Scan for the cell matching the given text and deliver its (X, Y) coordinate at center. 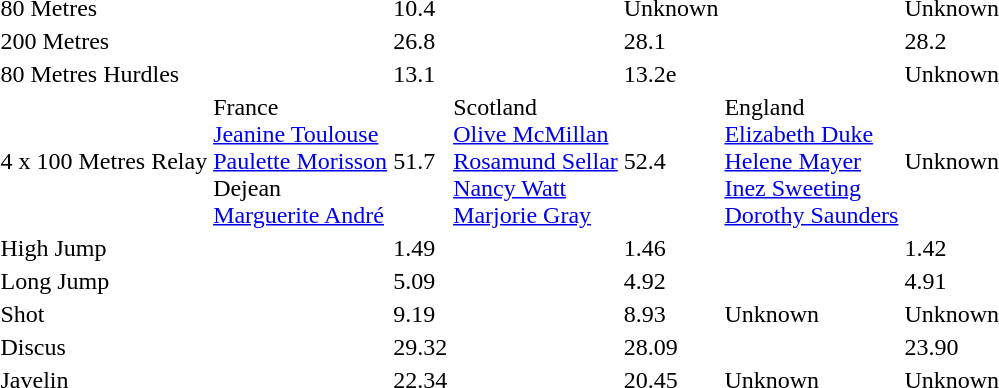
Unknown (812, 314)
51.7 (420, 161)
29.32 (420, 347)
28.09 (671, 347)
FranceJeanine ToulousePaulette MorissonDejeanMarguerite André (300, 161)
28.1 (671, 41)
EnglandElizabeth DukeHelene MayerInez SweetingDorothy Saunders (812, 161)
1.46 (671, 248)
8.93 (671, 314)
9.19 (420, 314)
26.8 (420, 41)
5.09 (420, 281)
1.49 (420, 248)
ScotlandOlive McMillanRosamund SellarNancy WattMarjorie Gray (536, 161)
13.1 (420, 74)
4.92 (671, 281)
13.2e (671, 74)
52.4 (671, 161)
